Pinpoint the cell where the given text exists, returning its (x, y) midpoint coordinate. 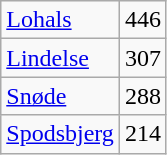
307 (142, 58)
288 (142, 96)
Lindelse (60, 58)
Spodsbjerg (60, 134)
Lohals (60, 20)
446 (142, 20)
Snøde (60, 96)
214 (142, 134)
